From the cell containing the given text, extract its center point as [X, Y] coordinate. 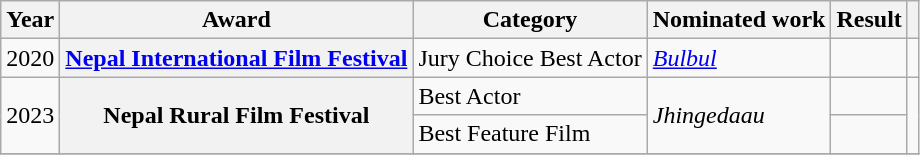
Jury Choice Best Actor [530, 58]
2020 [30, 58]
Nominated work [739, 20]
Jhingedaau [739, 115]
2023 [30, 115]
Best Feature Film [530, 134]
Best Actor [530, 96]
Bulbul [739, 58]
Award [236, 20]
Category [530, 20]
Result [869, 20]
Nepal International Film Festival [236, 58]
Nepal Rural Film Festival [236, 115]
Year [30, 20]
